Detect which cell encompasses the target text, then output its [X, Y] center coordinate. 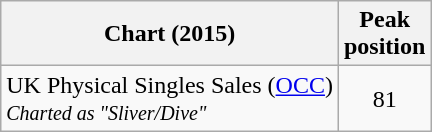
UK Physical Singles Sales (OCC)Charted as "Sliver/Dive" [170, 98]
Peakposition [384, 34]
Chart (2015) [170, 34]
81 [384, 98]
